Scan for the cell matching the given text and deliver its [x, y] coordinate at center. 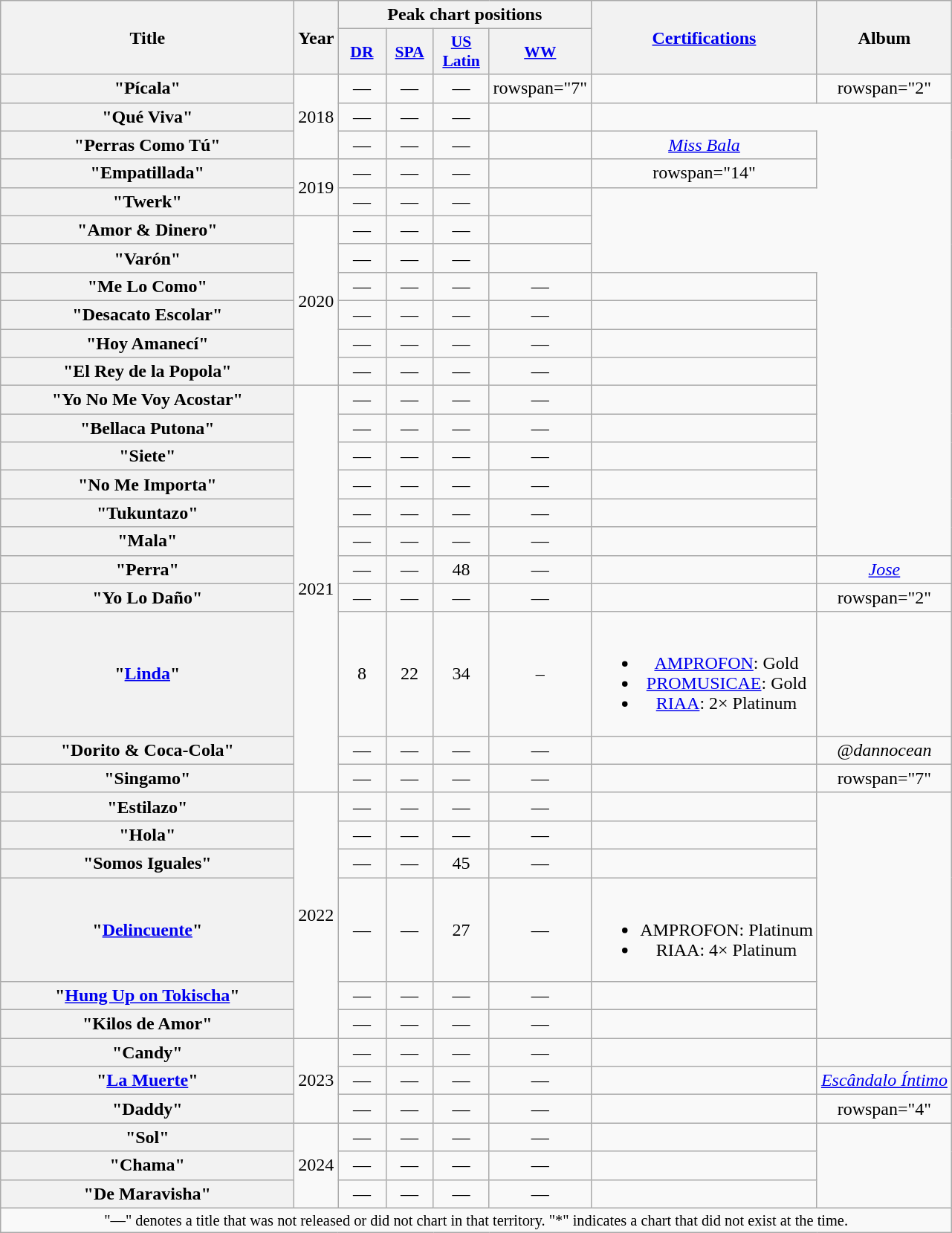
"El Rey de la Popola" [147, 372]
@dannocean [884, 750]
"Varón" [147, 258]
2021 [317, 589]
"Amor & Dinero" [147, 230]
"Dorito & Coca-Cola" [147, 750]
WW [540, 52]
"Tukuntazo" [147, 513]
"Hung Up on Tokischa" [147, 996]
2022 [317, 915]
"Delincuente" [147, 929]
Certifications [705, 37]
"Hola" [147, 835]
"Me Lo Como" [147, 286]
2019 [317, 187]
8 [362, 673]
"—" denotes a title that was not released or did not chart in that territory. "*" indicates a chart that did not exist at the time. [476, 1220]
"Bellaca Putona" [147, 428]
34 [461, 673]
"Candy" [147, 1052]
Miss Bala [705, 145]
27 [461, 929]
22 [409, 673]
"Desacato Escolar" [147, 314]
"Kilos de Amor" [147, 1024]
2024 [317, 1165]
"Singamo" [147, 778]
"Pícala" [147, 88]
Title [147, 37]
Escândalo Íntimo [884, 1081]
45 [461, 863]
"Somos Iguales" [147, 863]
2023 [317, 1081]
"Qué Viva" [147, 117]
Year [317, 37]
"Yo No Me Voy Acostar" [147, 400]
rowspan="4" [884, 1109]
– [540, 673]
"Mala" [147, 541]
"Estilazo" [147, 806]
"Siete" [147, 456]
AMPROFON: GoldPROMUSICAE: GoldRIAA: 2× Platinum [705, 673]
"Perras Como Tú" [147, 145]
"Daddy" [147, 1109]
"Yo Lo Daño" [147, 598]
"Perra" [147, 569]
DR [362, 52]
USLatin [461, 52]
AMPROFON: PlatinumRIAA: 4× Platinum [705, 929]
Jose [884, 569]
rowspan="14" [705, 173]
"Linda" [147, 673]
"Empatillada" [147, 173]
"Sol" [147, 1137]
48 [461, 569]
SPA [409, 52]
"Twerk" [147, 201]
"Hoy Amanecí" [147, 343]
"De Maravisha" [147, 1194]
Album [884, 37]
"No Me Importa" [147, 485]
Peak chart positions [465, 15]
"La Muerte" [147, 1081]
2020 [317, 300]
"Chama" [147, 1165]
2018 [317, 117]
